Locate the cell with the specified text and output its (X, Y) center coordinate. 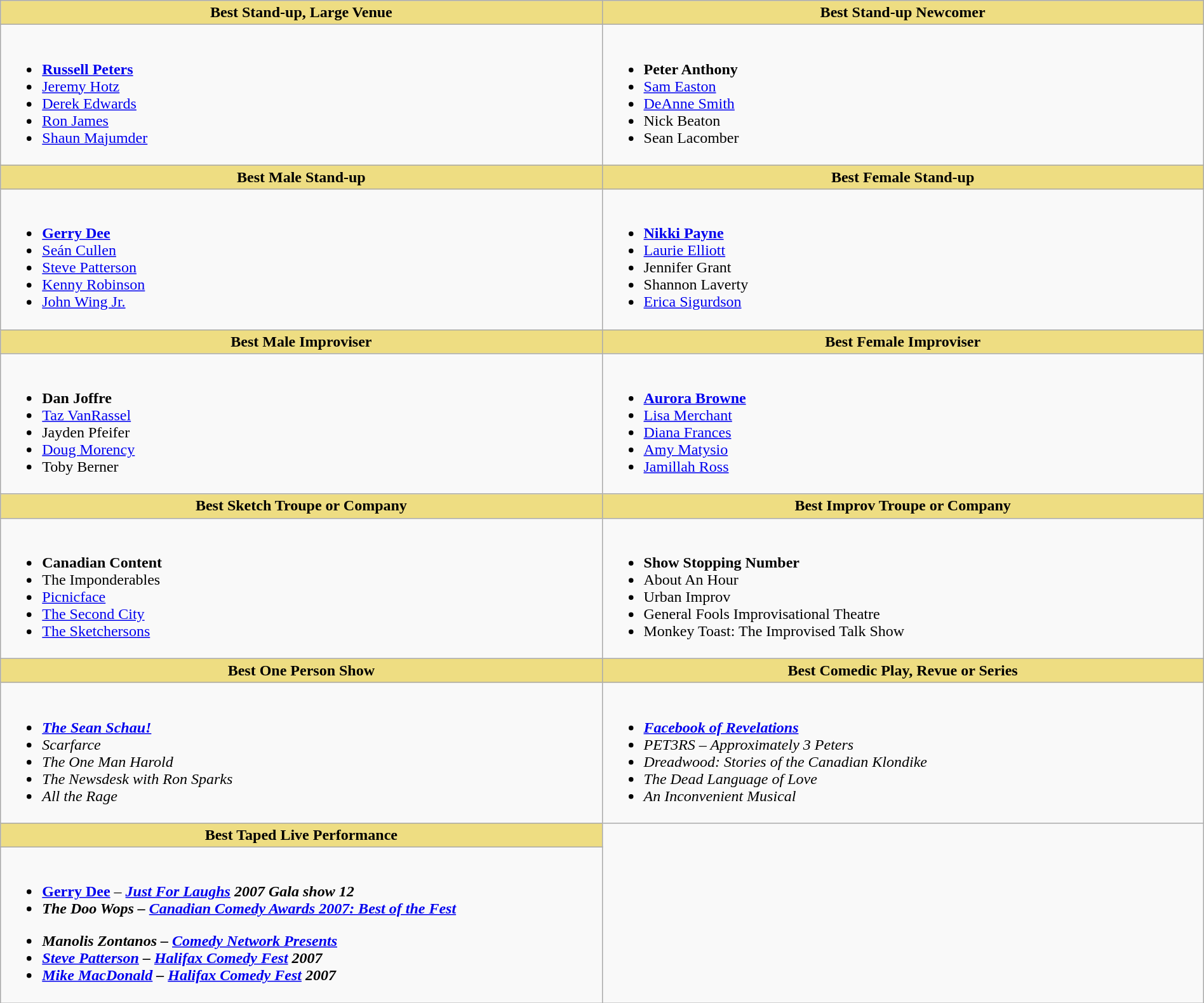
Best Female Stand-up (903, 177)
Best Comedic Play, Revue or Series (903, 670)
Dan JoffreTaz VanRasselJayden PfeiferDoug MorencyToby Berner (301, 424)
Gerry DeeSeán CullenSteve PattersonKenny RobinsonJohn Wing Jr. (301, 259)
Peter AnthonySam EastonDeAnne SmithNick BeatonSean Lacomber (903, 95)
Show Stopping NumberAbout An HourUrban ImprovGeneral Fools Improvisational TheatreMonkey Toast: The Improvised Talk Show (903, 588)
Best Stand-up Newcomer (903, 13)
Best Male Stand-up (301, 177)
Best Sketch Troupe or Company (301, 506)
Aurora BrowneLisa MerchantDiana FrancesAmy MatysioJamillah Ross (903, 424)
The Sean Schau!ScarfarceThe One Man HaroldThe Newsdesk with Ron SparksAll the Rage (301, 753)
Best Improv Troupe or Company (903, 506)
Best Stand-up, Large Venue (301, 13)
Facebook of RevelationsPET3RS – Approximately 3 PetersDreadwood: Stories of the Canadian KlondikeThe Dead Language of LoveAn Inconvenient Musical (903, 753)
Best Male Improviser (301, 342)
Canadian ContentThe ImponderablesPicnicfaceThe Second CityThe Sketchersons (301, 588)
Best One Person Show (301, 670)
Russell PetersJeremy HotzDerek EdwardsRon JamesShaun Majumder (301, 95)
Nikki PayneLaurie ElliottJennifer GrantShannon LavertyErica Sigurdson (903, 259)
Best Female Improviser (903, 342)
Best Taped Live Performance (301, 835)
